Provide the [X, Y] coordinate of the cell's center where the given text is located.  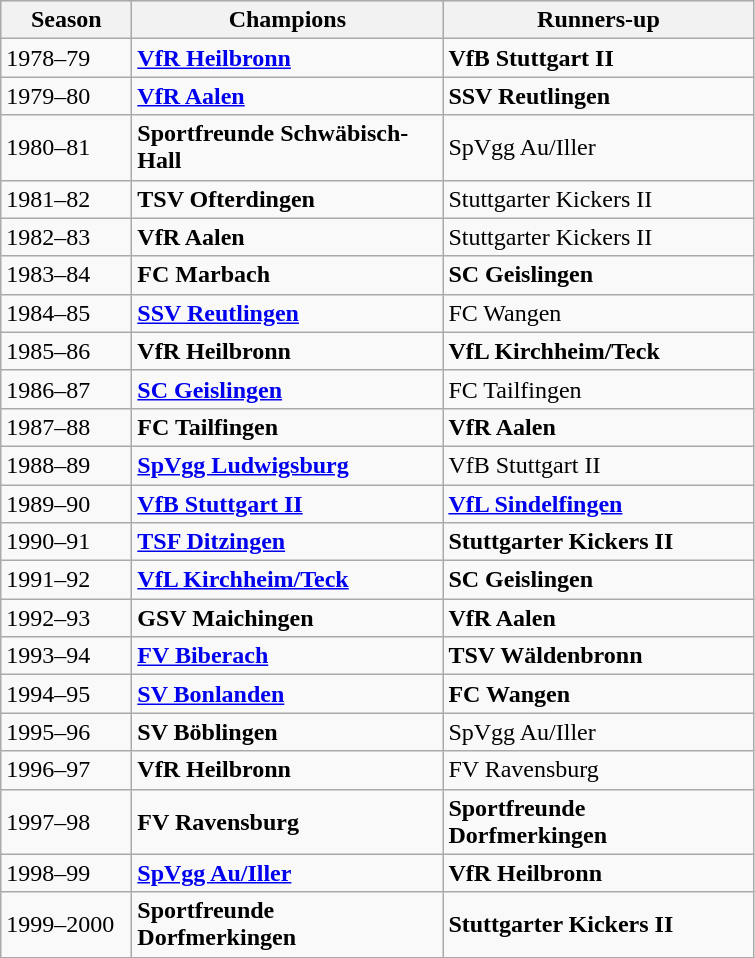
FV Biberach [288, 656]
1978–79 [66, 58]
GSV Maichingen [288, 618]
1981–82 [66, 199]
1996–97 [66, 770]
1998–99 [66, 873]
1979–80 [66, 96]
SV Böblingen [288, 732]
1999–2000 [66, 924]
SpVgg Ludwigsburg [288, 465]
1983–84 [66, 275]
1980–81 [66, 148]
1984–85 [66, 313]
1989–90 [66, 503]
Season [66, 20]
TSF Ditzingen [288, 542]
TSV Ofterdingen [288, 199]
1987–88 [66, 427]
Champions [288, 20]
Runners-up [598, 20]
VfL Sindelfingen [598, 503]
1990–91 [66, 542]
1986–87 [66, 389]
FC Marbach [288, 275]
1982–83 [66, 237]
1985–86 [66, 351]
1988–89 [66, 465]
TSV Wäldenbronn [598, 656]
Sportfreunde Schwäbisch-Hall [288, 148]
1995–96 [66, 732]
1993–94 [66, 656]
1991–92 [66, 580]
1994–95 [66, 694]
1997–98 [66, 822]
SV Bonlanden [288, 694]
1992–93 [66, 618]
